Return [x, y] of the center of cell containing provided text 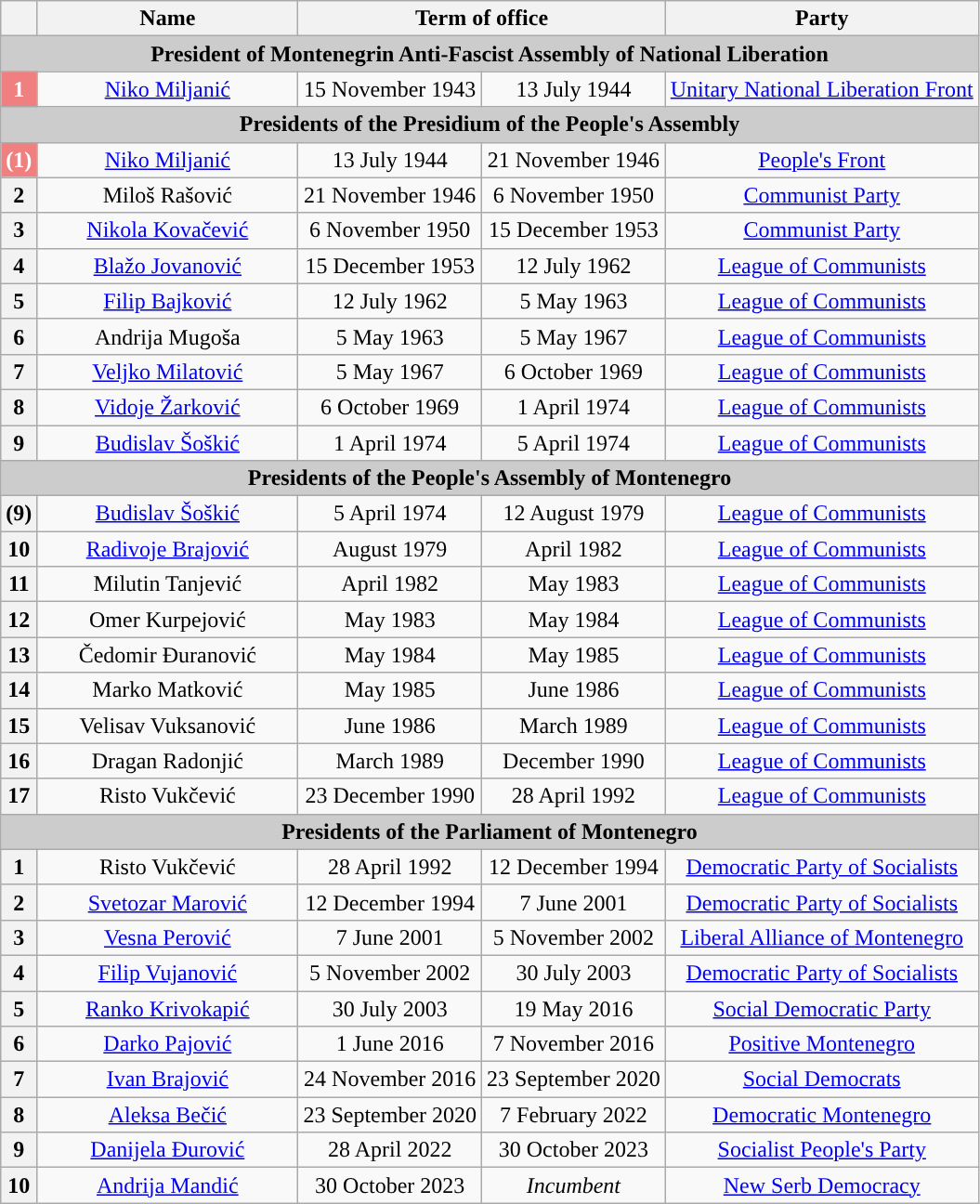
Marko Matković [167, 690]
Vesna Perović [167, 937]
Darko Pajović [167, 1044]
28 April 2022 [390, 1150]
Social Democrats [821, 1080]
Vidoje Žarković [167, 407]
1 June 2016 [390, 1044]
Andrija Mandić [167, 1185]
Positive Montenegro [821, 1044]
Presidents of the Presidium of the People's Assembly [490, 124]
15 [19, 726]
Veljko Milatović [167, 372]
Omer Kurpejović [167, 620]
Filip Vujanović [167, 973]
Incumbent [574, 1185]
(9) [19, 514]
Filip Bajković [167, 301]
Ivan Brajović [167, 1080]
Presidents of the Parliament of Montenegro [490, 831]
Velisav Vuksanović [167, 726]
Nikola Kovačević [167, 230]
Svetozar Marović [167, 902]
Andrija Mugoša [167, 336]
15 November 1943 [390, 89]
Miloš Rašović [167, 195]
Social Democratic Party [821, 1008]
Danijela Đurović [167, 1150]
13 [19, 655]
Name [167, 19]
Presidents of the People's Assembly of Montenegro [490, 478]
Liberal Alliance of Montenegro [821, 937]
August 1979 [390, 549]
Aleksa Bečić [167, 1115]
12 August 1979 [574, 514]
24 November 2016 [390, 1080]
23 December 1990 [390, 796]
17 [19, 796]
People's Front [821, 160]
Socialist People's Party [821, 1150]
14 [19, 690]
Čedomir Đuranović [167, 655]
16 [19, 761]
Ranko Krivokapić [167, 1008]
Party [821, 19]
7 February 2022 [574, 1115]
Unitary National Liberation Front [821, 89]
New Serb Democracy [821, 1185]
12 [19, 620]
Term of office [481, 19]
Blažo Jovanović [167, 266]
Radivoje Brajović [167, 549]
December 1990 [574, 761]
19 May 2016 [574, 1008]
Milutin Tanjević [167, 584]
(1) [19, 160]
7 November 2016 [574, 1044]
11 [19, 584]
President of Montenegrin Anti-Fascist Assembly of National Liberation [490, 54]
Democratic Montenegro [821, 1115]
Dragan Radonjić [167, 761]
